Provide the (x, y) coordinate of the cell's center where the given text is located.  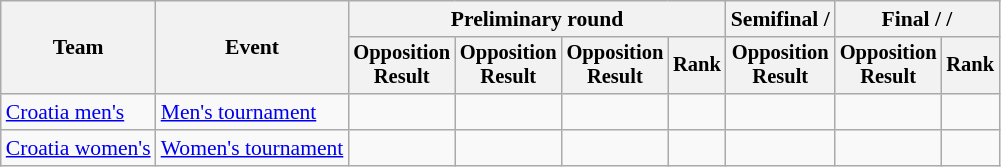
Croatia women's (78, 148)
Final / / (917, 19)
Team (78, 48)
Preliminary round (536, 19)
Croatia men's (78, 112)
Event (252, 48)
Women's tournament (252, 148)
Semifinal / (780, 19)
Men's tournament (252, 112)
